Identify which cell holds the provided text, then report its [x, y] central coordinate. 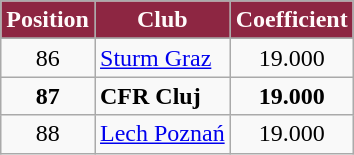
86 [48, 58]
Lech Poznań [162, 134]
88 [48, 134]
CFR Cluj [162, 96]
87 [48, 96]
Sturm Graz [162, 58]
Position [48, 20]
Coefficient [292, 20]
Club [162, 20]
